Capture the cell that displays the provided text and extract its [X, Y] central coordinate. 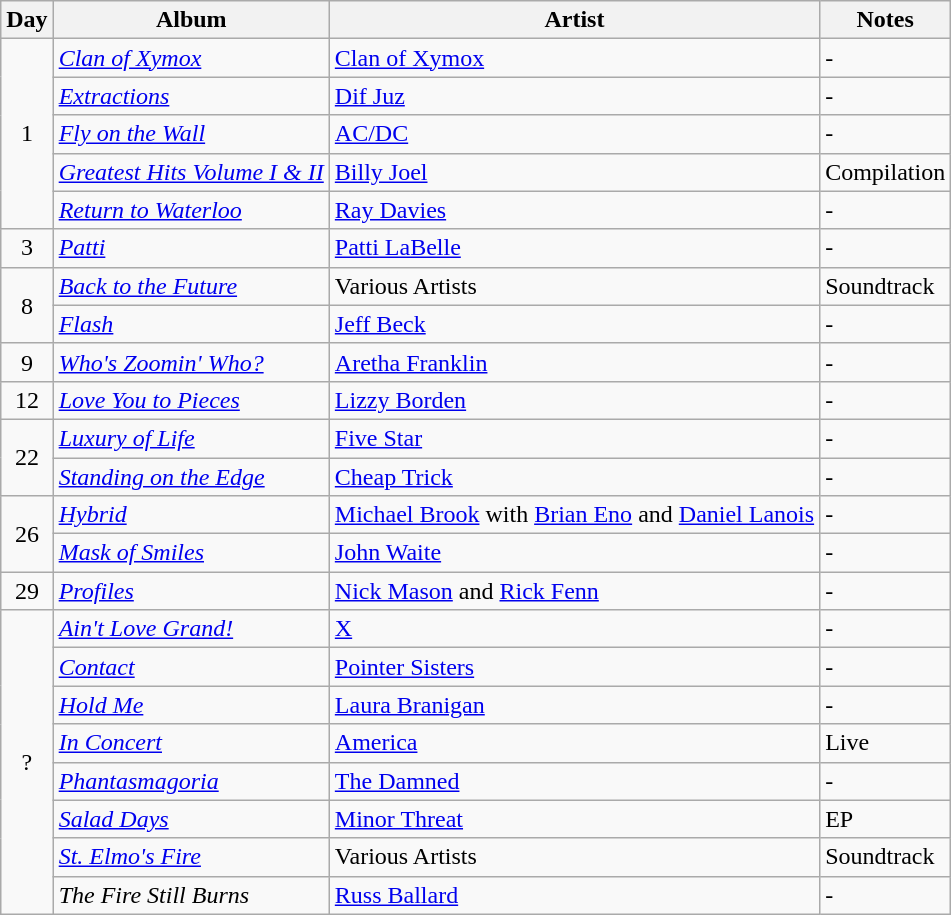
Minor Threat [574, 819]
Jeff Beck [574, 324]
? [27, 762]
Lizzy Borden [574, 400]
Dif Juz [574, 96]
Day [27, 20]
Five Star [574, 438]
26 [27, 534]
12 [27, 400]
Hybrid [191, 515]
Ain't Love Grand! [191, 629]
Mask of Smiles [191, 553]
3 [27, 248]
John Waite [574, 553]
Michael Brook with Brian Eno and Daniel Lanois [574, 515]
Salad Days [191, 819]
Ray Davies [574, 210]
Extractions [191, 96]
29 [27, 591]
Laura Branigan [574, 705]
America [574, 743]
Return to Waterloo [191, 210]
AC/DC [574, 134]
X [574, 629]
Artist [574, 20]
The Damned [574, 781]
Contact [191, 667]
Hold Me [191, 705]
Nick Mason and Rick Fenn [574, 591]
Patti LaBelle [574, 248]
Standing on the Edge [191, 477]
Cheap Trick [574, 477]
Greatest Hits Volume I & II [191, 172]
9 [27, 362]
22 [27, 457]
EP [886, 819]
Back to the Future [191, 286]
In Concert [191, 743]
Aretha Franklin [574, 362]
Profiles [191, 591]
Love You to Pieces [191, 400]
Billy Joel [574, 172]
Flash [191, 324]
1 [27, 134]
Patti [191, 248]
Pointer Sisters [574, 667]
St. Elmo's Fire [191, 857]
Album [191, 20]
The Fire Still Burns [191, 895]
Luxury of Life [191, 438]
Who's Zoomin' Who? [191, 362]
Russ Ballard [574, 895]
Notes [886, 20]
Live [886, 743]
Phantasmagoria [191, 781]
Compilation [886, 172]
Fly on the Wall [191, 134]
8 [27, 305]
